Search for the cell housing the specified text and yield its (X, Y) center coordinate. 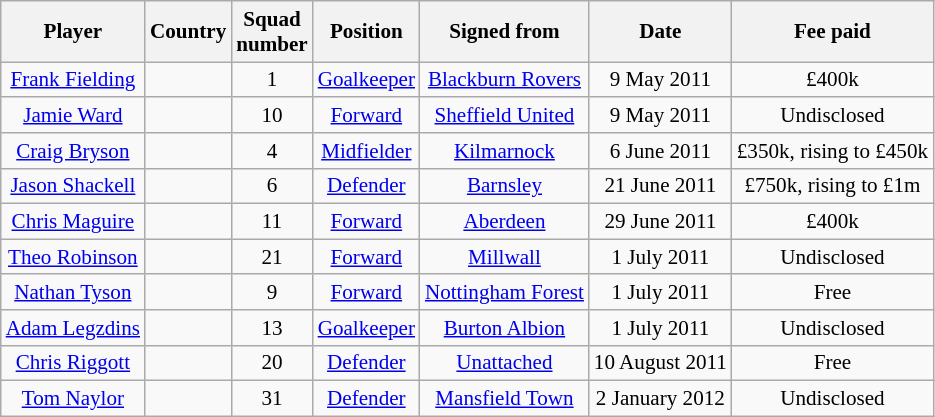
Burton Albion (504, 328)
1 (272, 80)
6 June 2011 (660, 150)
4 (272, 150)
Unattached (504, 362)
Jamie Ward (73, 114)
Chris Riggott (73, 362)
Blackburn Rovers (504, 80)
Chris Maguire (73, 222)
20 (272, 362)
Signed from (504, 32)
9 (272, 292)
11 (272, 222)
£350k, rising to £450k (832, 150)
Craig Bryson (73, 150)
Tom Naylor (73, 398)
Country (188, 32)
Millwall (504, 256)
2 January 2012 (660, 398)
29 June 2011 (660, 222)
£750k, rising to £1m (832, 186)
Theo Robinson (73, 256)
Sheffield United (504, 114)
31 (272, 398)
13 (272, 328)
Mansfield Town (504, 398)
Jason Shackell (73, 186)
21 June 2011 (660, 186)
Date (660, 32)
Position (366, 32)
Frank Fielding (73, 80)
Fee paid (832, 32)
Kilmarnock (504, 150)
6 (272, 186)
Nathan Tyson (73, 292)
10 August 2011 (660, 362)
Midfielder (366, 150)
Barnsley (504, 186)
Squadnumber (272, 32)
Aberdeen (504, 222)
21 (272, 256)
Player (73, 32)
Nottingham Forest (504, 292)
10 (272, 114)
Adam Legzdins (73, 328)
